For the text-containing cell, return its midpoint in (x, y) coordinate format. 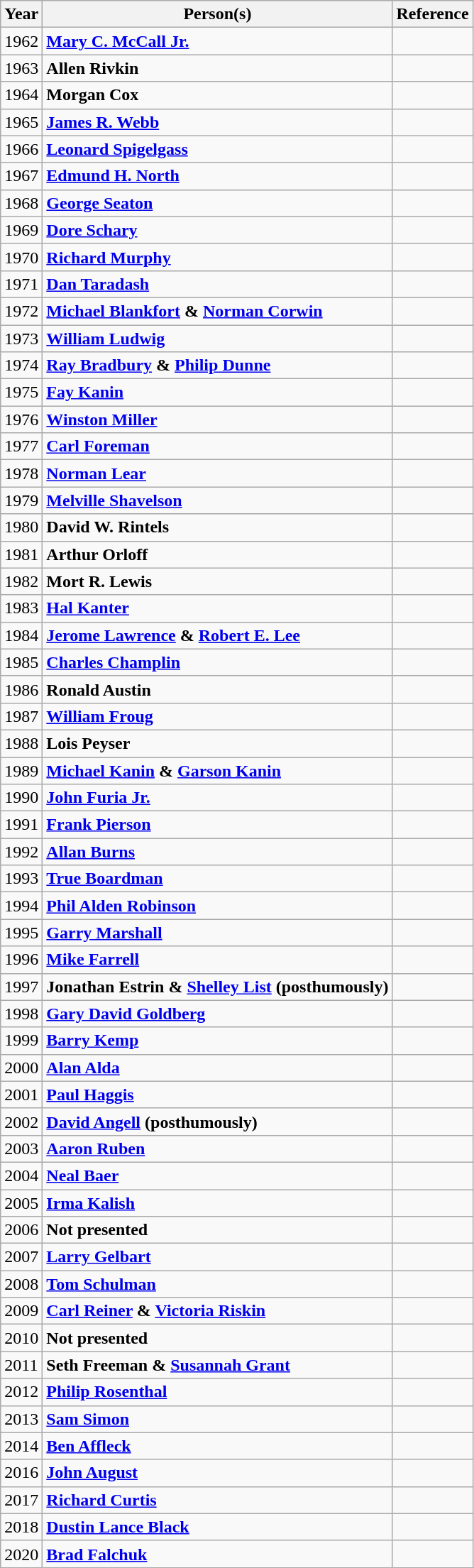
2001 (21, 1095)
1985 (21, 662)
2007 (21, 1257)
Lois Peyser (217, 743)
2018 (21, 1527)
Carl Foreman (217, 446)
1972 (21, 311)
Michael Kanin & Garson Kanin (217, 770)
1977 (21, 446)
2008 (21, 1284)
1968 (21, 203)
1994 (21, 906)
Morgan Cox (217, 95)
William Froug (217, 716)
Ronald Austin (217, 689)
1974 (21, 366)
1997 (21, 987)
Sam Simon (217, 1419)
2020 (21, 1554)
Melville Shavelson (217, 500)
Fay Kanin (217, 393)
1982 (21, 581)
Philip Rosenthal (217, 1392)
Paul Haggis (217, 1095)
1964 (21, 95)
Alan Alda (217, 1068)
Michael Blankfort & Norman Corwin (217, 311)
Charles Champlin (217, 662)
Winston Miller (217, 420)
2011 (21, 1365)
1996 (21, 960)
Tom Schulman (217, 1284)
Mary C. McCall Jr. (217, 41)
2000 (21, 1068)
2014 (21, 1446)
1990 (21, 798)
True Boardman (217, 879)
1998 (21, 1014)
Year (21, 14)
2004 (21, 1175)
1981 (21, 554)
2005 (21, 1203)
Dustin Lance Black (217, 1527)
Phil Alden Robinson (217, 906)
1963 (21, 68)
Aaron Ruben (217, 1148)
Allan Burns (217, 852)
1992 (21, 852)
Leonard Spigelgass (217, 149)
2009 (21, 1311)
1999 (21, 1041)
Dan Taradash (217, 284)
1987 (21, 716)
Jerome Lawrence & Robert E. Lee (217, 635)
Hal Kanter (217, 608)
1979 (21, 500)
Seth Freeman & Susannah Grant (217, 1365)
John Furia Jr. (217, 798)
Richard Curtis (217, 1500)
Larry Gelbart (217, 1257)
2002 (21, 1122)
1988 (21, 743)
James R. Webb (217, 122)
1965 (21, 122)
2017 (21, 1500)
2013 (21, 1419)
1989 (21, 770)
Gary David Goldberg (217, 1014)
George Seaton (217, 203)
Ray Bradbury & Philip Dunne (217, 366)
1967 (21, 176)
Neal Baer (217, 1175)
2010 (21, 1338)
Mort R. Lewis (217, 581)
Barry Kemp (217, 1041)
Norman Lear (217, 473)
Brad Falchuk (217, 1554)
1980 (21, 527)
1976 (21, 420)
David W. Rintels (217, 527)
Frank Pierson (217, 825)
1984 (21, 635)
Allen Rivkin (217, 68)
1986 (21, 689)
John August (217, 1473)
1991 (21, 825)
1978 (21, 473)
2016 (21, 1473)
1969 (21, 230)
Mike Farrell (217, 960)
2006 (21, 1230)
1973 (21, 339)
1970 (21, 257)
1995 (21, 933)
William Ludwig (217, 339)
2003 (21, 1148)
Jonathan Estrin & Shelley List (posthumously) (217, 987)
Ben Affleck (217, 1446)
Reference (433, 14)
Irma Kalish (217, 1203)
1993 (21, 879)
1975 (21, 393)
1966 (21, 149)
1971 (21, 284)
Richard Murphy (217, 257)
Dore Schary (217, 230)
1962 (21, 41)
Person(s) (217, 14)
2012 (21, 1392)
Carl Reiner & Victoria Riskin (217, 1311)
David Angell (posthumously) (217, 1122)
Garry Marshall (217, 933)
1983 (21, 608)
Arthur Orloff (217, 554)
Edmund H. North (217, 176)
